From the cell containing the given text, extract its center point as (x, y) coordinate. 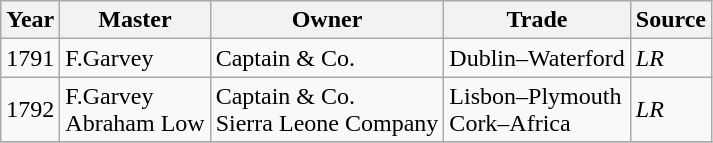
F.Garvey (135, 58)
Owner (327, 20)
Captain & Co. (327, 58)
Year (30, 20)
F.GarveyAbraham Low (135, 110)
Dublin–Waterford (537, 58)
Captain & Co.Sierra Leone Company (327, 110)
Trade (537, 20)
1792 (30, 110)
Lisbon–PlymouthCork–Africa (537, 110)
1791 (30, 58)
Source (670, 20)
Master (135, 20)
